Extract the (X, Y) coordinate from the center of the cell holding the provided text.  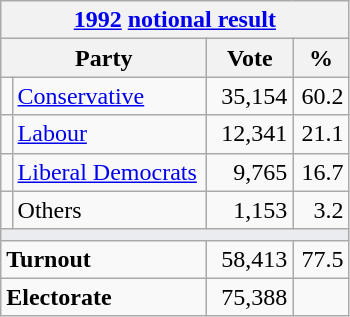
Electorate (104, 297)
Party (104, 58)
3.2 (321, 210)
16.7 (321, 172)
12,341 (250, 134)
Liberal Democrats (110, 172)
60.2 (321, 96)
Labour (110, 134)
1,153 (250, 210)
58,413 (250, 259)
21.1 (321, 134)
Conservative (110, 96)
Vote (250, 58)
75,388 (250, 297)
1992 notional result (175, 20)
77.5 (321, 259)
Turnout (104, 259)
35,154 (250, 96)
9,765 (250, 172)
Others (110, 210)
% (321, 58)
